Capture the cell that displays the provided text and extract its [X, Y] central coordinate. 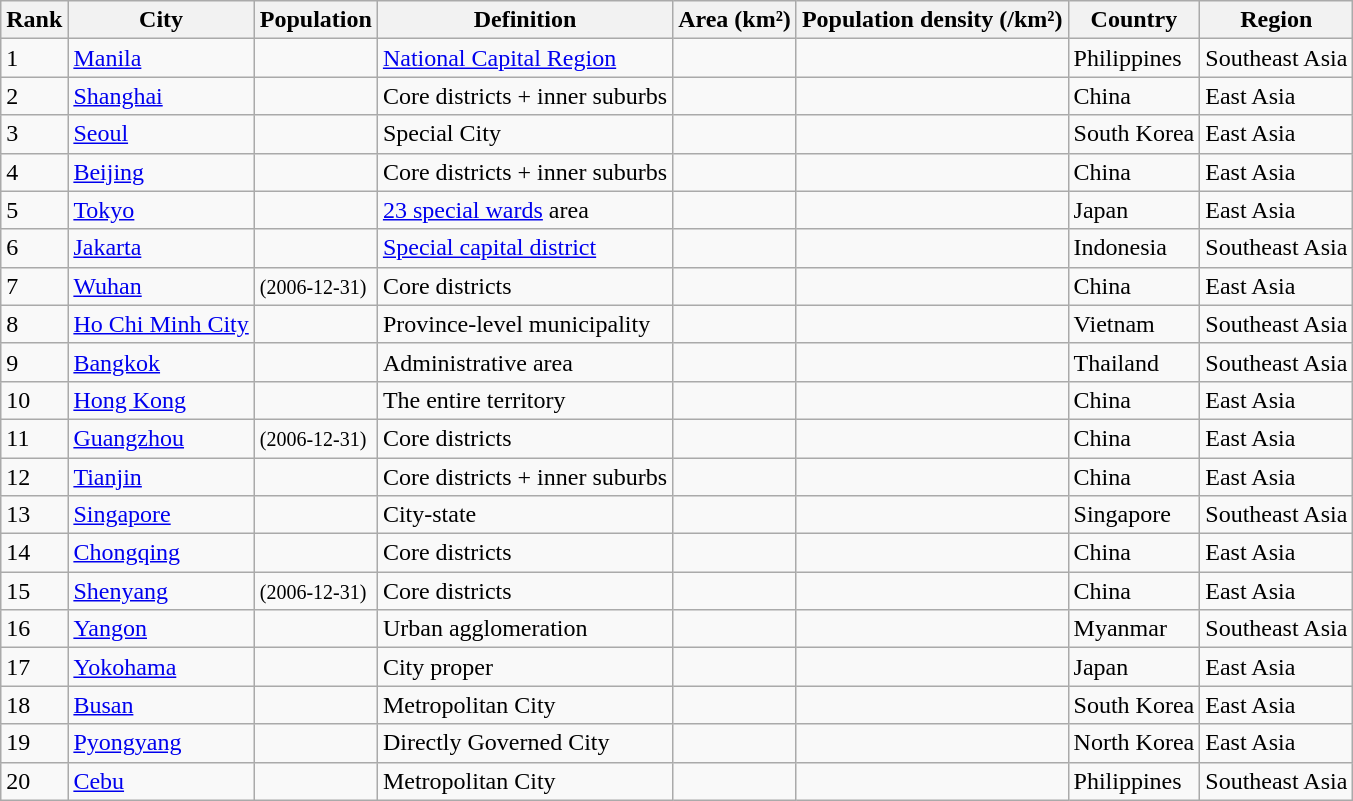
7 [34, 286]
Beijing [161, 172]
City proper [524, 667]
Cebu [161, 781]
15 [34, 591]
Region [1276, 20]
Guangzhou [161, 438]
Yokohama [161, 667]
Hong Kong [161, 400]
11 [34, 438]
Indonesia [1134, 248]
Shanghai [161, 96]
Vietnam [1134, 324]
Province-level municipality [524, 324]
12 [34, 477]
Tianjin [161, 477]
Manila [161, 58]
Country [1134, 20]
Special capital district [524, 248]
8 [34, 324]
Rank [34, 20]
9 [34, 362]
19 [34, 743]
23 special wards area [524, 210]
Urban agglomeration [524, 629]
18 [34, 705]
Yangon [161, 629]
1 [34, 58]
The entire territory [524, 400]
10 [34, 400]
Special City [524, 134]
4 [34, 172]
20 [34, 781]
Seoul [161, 134]
Area (km²) [735, 20]
Population [316, 20]
City-state [524, 515]
City [161, 20]
Bangkok [161, 362]
14 [34, 553]
Administrative area [524, 362]
13 [34, 515]
Ho Chi Minh City [161, 324]
Thailand [1134, 362]
Chongqing [161, 553]
Jakarta [161, 248]
Definition [524, 20]
Pyongyang [161, 743]
Population density (/km²) [932, 20]
Directly Governed City [524, 743]
North Korea [1134, 743]
Myanmar [1134, 629]
2 [34, 96]
Wuhan [161, 286]
16 [34, 629]
3 [34, 134]
Busan [161, 705]
National Capital Region [524, 58]
Tokyo [161, 210]
6 [34, 248]
Shenyang [161, 591]
17 [34, 667]
5 [34, 210]
